Identify which cell holds the provided text, then report its [x, y] central coordinate. 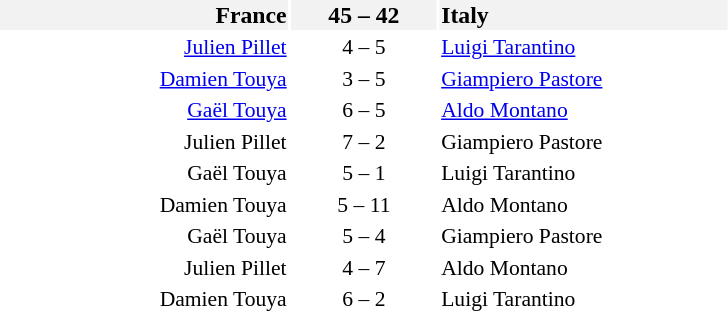
7 – 2 [364, 142]
4 – 7 [364, 268]
5 – 4 [364, 236]
3 – 5 [364, 78]
5 – 11 [364, 204]
Italy [584, 15]
45 – 42 [364, 15]
5 – 1 [364, 173]
France [144, 15]
4 – 5 [364, 47]
6 – 5 [364, 110]
